For the text-containing cell, return its midpoint in [x, y] coordinate format. 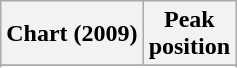
Chart (2009) [72, 34]
Peakposition [189, 34]
